For the text-containing cell, return its midpoint in (x, y) coordinate format. 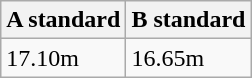
16.65m (188, 58)
B standard (188, 20)
17.10m (64, 58)
A standard (64, 20)
